Determine the (x, y) coordinate at the center of the cell enclosing the given text.  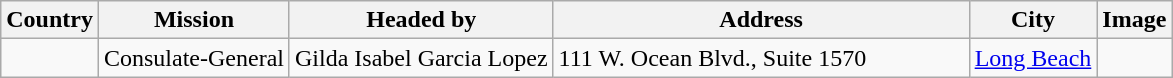
111 W. Ocean Blvd., Suite 1570 (761, 58)
Country (50, 20)
Headed by (421, 20)
Long Beach (1033, 58)
Mission (194, 20)
Address (761, 20)
City (1033, 20)
Consulate-General (194, 58)
Image (1134, 20)
Gilda Isabel Garcia Lopez (421, 58)
